Return [x, y] of the center of cell containing provided text 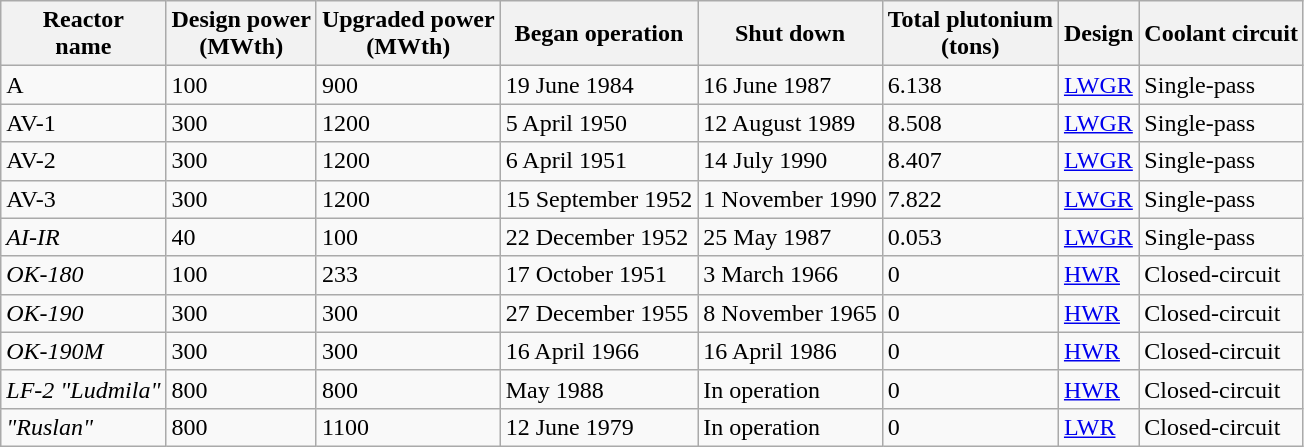
22 December 1952 [599, 237]
8 November 1965 [790, 313]
Shut down [790, 34]
17 October 1951 [599, 275]
8.407 [970, 161]
19 June 1984 [599, 85]
6 April 1951 [599, 161]
0.053 [970, 237]
5 April 1950 [599, 123]
3 March 1966 [790, 275]
25 May 1987 [790, 237]
OK-190 [84, 313]
1 November 1990 [790, 199]
AV-1 [84, 123]
7.822 [970, 199]
Total plutonium(tons) [970, 34]
16 June 1987 [790, 85]
8.508 [970, 123]
12 June 1979 [599, 427]
6.138 [970, 85]
1100 [408, 427]
40 [241, 237]
Coolant circuit [1222, 34]
14 July 1990 [790, 161]
AI-IR [84, 237]
Design [1098, 34]
Design power(MWth) [241, 34]
233 [408, 275]
AV-2 [84, 161]
A [84, 85]
Reactorname [84, 34]
Upgraded power(MWth) [408, 34]
LWR [1098, 427]
OK-180 [84, 275]
12 August 1989 [790, 123]
OK-190M [84, 351]
900 [408, 85]
27 December 1955 [599, 313]
16 April 1966 [599, 351]
"Ruslan" [84, 427]
LF-2 "Ludmila" [84, 389]
AV-3 [84, 199]
Began operation [599, 34]
16 April 1986 [790, 351]
May 1988 [599, 389]
15 September 1952 [599, 199]
